Capture the cell that displays the provided text and extract its (X, Y) central coordinate. 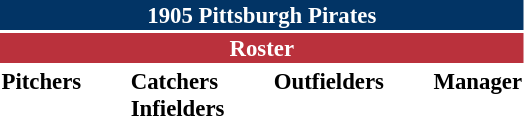
1905 Pittsburgh Pirates (262, 15)
Roster (262, 48)
